From the cell containing the given text, extract its center point as [x, y] coordinate. 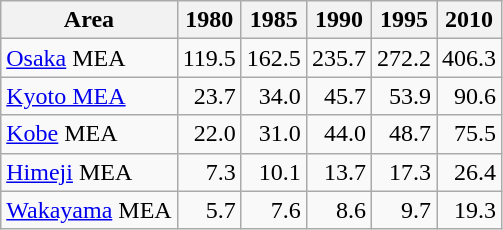
9.7 [404, 210]
34.0 [274, 96]
Area [89, 20]
Osaka MEA [89, 58]
1995 [404, 20]
48.7 [404, 134]
44.0 [338, 134]
235.7 [338, 58]
Wakayama MEA [89, 210]
23.7 [209, 96]
1980 [209, 20]
7.3 [209, 172]
272.2 [404, 58]
53.9 [404, 96]
90.6 [470, 96]
406.3 [470, 58]
19.3 [470, 210]
26.4 [470, 172]
1985 [274, 20]
Kyoto MEA [89, 96]
5.7 [209, 210]
75.5 [470, 134]
8.6 [338, 210]
45.7 [338, 96]
31.0 [274, 134]
17.3 [404, 172]
1990 [338, 20]
7.6 [274, 210]
2010 [470, 20]
Kobe MEA [89, 134]
Himeji MEA [89, 172]
13.7 [338, 172]
22.0 [209, 134]
10.1 [274, 172]
162.5 [274, 58]
119.5 [209, 58]
